Extract the (x, y) coordinate from the center of the cell holding the provided text.  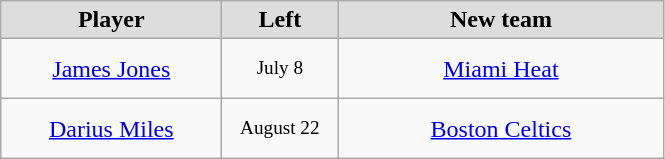
New team (501, 20)
Darius Miles (112, 129)
Miami Heat (501, 69)
August 22 (280, 129)
July 8 (280, 69)
Boston Celtics (501, 129)
James Jones (112, 69)
Left (280, 20)
Player (112, 20)
